Extract the [X, Y] coordinate from the center of the cell holding the provided text.  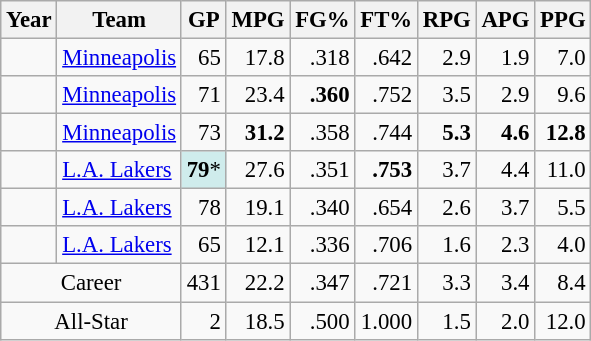
17.8 [258, 58]
4.0 [563, 245]
.358 [322, 133]
1.9 [506, 58]
.336 [322, 245]
5.3 [446, 133]
.360 [322, 95]
11.0 [563, 170]
73 [204, 133]
.318 [322, 58]
3.4 [506, 283]
4.6 [506, 133]
.752 [386, 95]
7.0 [563, 58]
8.4 [563, 283]
12.8 [563, 133]
.500 [322, 321]
.753 [386, 170]
19.1 [258, 208]
GP [204, 20]
Team [119, 20]
.744 [386, 133]
2.6 [446, 208]
2.0 [506, 321]
4.4 [506, 170]
.642 [386, 58]
FG% [322, 20]
3.3 [446, 283]
71 [204, 95]
1.000 [386, 321]
3.5 [446, 95]
31.2 [258, 133]
431 [204, 283]
.721 [386, 283]
22.2 [258, 283]
Career [92, 283]
.340 [322, 208]
23.4 [258, 95]
5.5 [563, 208]
12.0 [563, 321]
1.6 [446, 245]
.351 [322, 170]
.654 [386, 208]
78 [204, 208]
2.3 [506, 245]
27.6 [258, 170]
2 [204, 321]
.347 [322, 283]
1.5 [446, 321]
.706 [386, 245]
All-Star [92, 321]
18.5 [258, 321]
RPG [446, 20]
FT% [386, 20]
APG [506, 20]
79* [204, 170]
9.6 [563, 95]
12.1 [258, 245]
PPG [563, 20]
MPG [258, 20]
Year [29, 20]
